Locate the cell with the specified text and output its [X, Y] center coordinate. 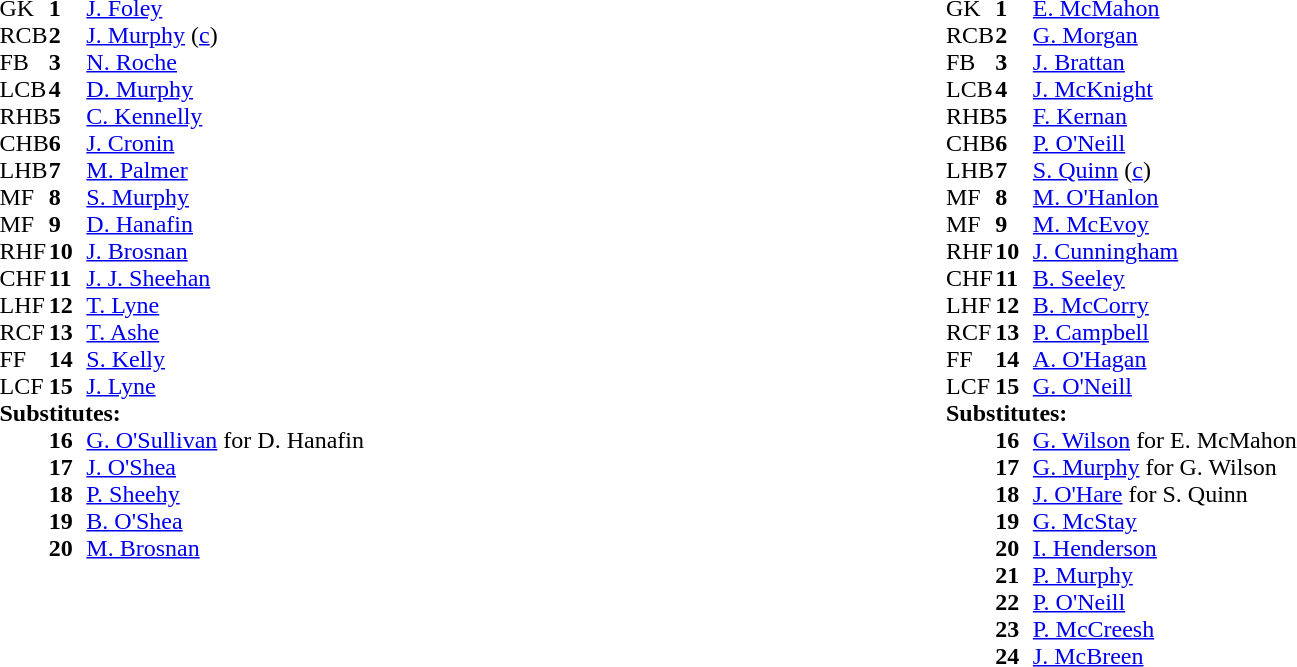
B. O'Shea [225, 522]
J. Brosnan [225, 252]
M. O'Hanlon [1165, 198]
C. Kennelly [225, 116]
P. Campbell [1165, 332]
N. Roche [225, 62]
G. O'Neill [1165, 386]
22 [1014, 602]
J. J. Sheehan [225, 278]
M. Brosnan [225, 548]
M. Palmer [225, 170]
S. Murphy [225, 198]
P. Murphy [1165, 576]
M. McEvoy [1165, 224]
J. O'Hare for S. Quinn [1165, 494]
S. Quinn (c) [1165, 170]
D. Murphy [225, 90]
S. Kelly [225, 360]
J. McKnight [1165, 90]
P. Sheehy [225, 494]
G. Morgan [1165, 36]
G. Murphy for G. Wilson [1165, 468]
J. Lyne [225, 386]
P. McCreesh [1165, 630]
J. Cunningham [1165, 252]
B. McCorry [1165, 306]
G. Wilson for E. McMahon [1165, 440]
23 [1014, 630]
G. McStay [1165, 522]
21 [1014, 576]
A. O'Hagan [1165, 360]
T. Ashe [225, 332]
G. O'Sullivan for D. Hanafin [225, 440]
J. Murphy (c) [225, 36]
J. Cronin [225, 144]
T. Lyne [225, 306]
J. Brattan [1165, 62]
J. O'Shea [225, 468]
I. Henderson [1165, 548]
F. Kernan [1165, 116]
B. Seeley [1165, 278]
D. Hanafin [225, 224]
